Return [x, y] of the center of cell containing provided text 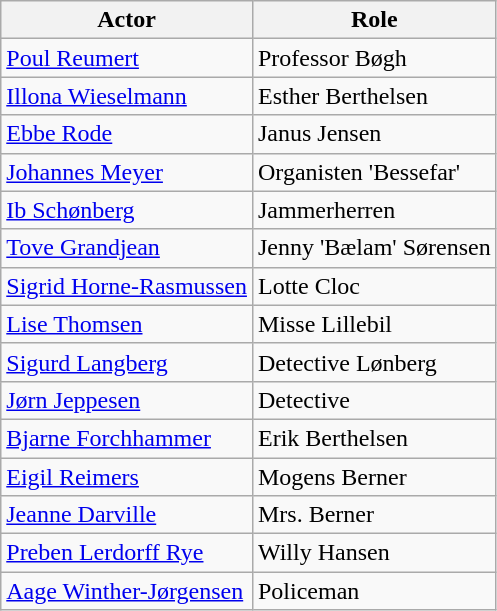
Ebbe Rode [127, 134]
Ib Schønberg [127, 210]
Actor [127, 20]
Jammerherren [374, 210]
Lotte Cloc [374, 286]
Tove Grandjean [127, 248]
Detective Lønberg [374, 362]
Policeman [374, 591]
Lise Thomsen [127, 324]
Role [374, 20]
Mrs. Berner [374, 515]
Sigrid Horne-Rasmussen [127, 286]
Preben Lerdorff Rye [127, 553]
Detective [374, 400]
Mogens Berner [374, 477]
Organisten 'Bessefar' [374, 172]
Johannes Meyer [127, 172]
Eigil Reimers [127, 477]
Aage Winther-Jørgensen [127, 591]
Professor Bøgh [374, 58]
Bjarne Forchhammer [127, 438]
Willy Hansen [374, 553]
Janus Jensen [374, 134]
Jeanne Darville [127, 515]
Sigurd Langberg [127, 362]
Illona Wieselmann [127, 96]
Poul Reumert [127, 58]
Erik Berthelsen [374, 438]
Misse Lillebil [374, 324]
Jørn Jeppesen [127, 400]
Esther Berthelsen [374, 96]
Jenny 'Bælam' Sørensen [374, 248]
